Identify which cell holds the provided text, then report its (X, Y) central coordinate. 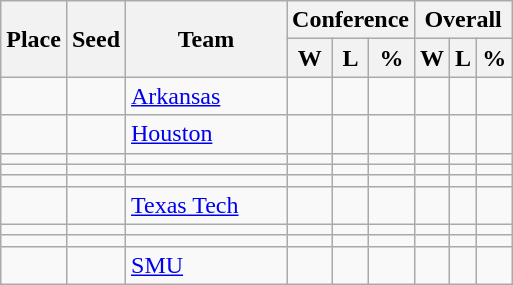
Team (206, 39)
Overall (462, 20)
Arkansas (206, 96)
Houston (206, 134)
SMU (206, 265)
Texas Tech (206, 205)
Place (34, 39)
Seed (96, 39)
Conference (351, 20)
